Return the (X, Y) coordinate for the center point of the cell that contains the specified text.  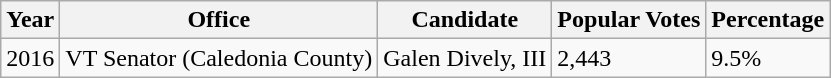
Galen Dively, III (465, 58)
2,443 (629, 58)
VT Senator (Caledonia County) (219, 58)
Percentage (768, 20)
9.5% (768, 58)
Popular Votes (629, 20)
Office (219, 20)
2016 (30, 58)
Candidate (465, 20)
Year (30, 20)
